Identify which cell holds the provided text, then report its (x, y) central coordinate. 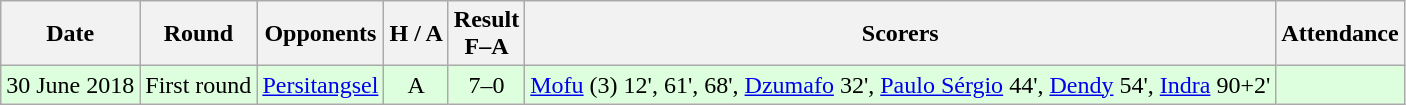
Opponents (320, 34)
30 June 2018 (70, 85)
Date (70, 34)
7–0 (486, 85)
Round (198, 34)
Scorers (900, 34)
A (416, 85)
Mofu (3) 12', 61', 68', Dzumafo 32', Paulo Sérgio 44', Dendy 54', Indra 90+2' (900, 85)
Persitangsel (320, 85)
Attendance (1340, 34)
First round (198, 85)
ResultF–A (486, 34)
H / A (416, 34)
